Provide the [X, Y] coordinate of the cell's center where the given text is located.  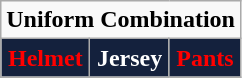
Pants [204, 58]
Uniform Combination [121, 20]
Jersey [130, 58]
Helmet [46, 58]
